Output the (X, Y) coordinate of the center of the cell containing the given text.  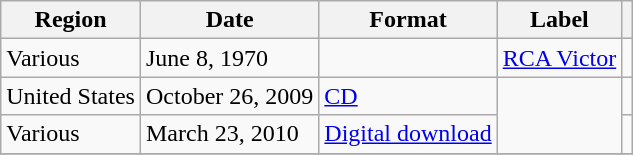
Region (71, 20)
Label (560, 20)
United States (71, 96)
Digital download (408, 134)
Date (229, 20)
CD (408, 96)
Format (408, 20)
October 26, 2009 (229, 96)
March 23, 2010 (229, 134)
June 8, 1970 (229, 58)
RCA Victor (560, 58)
